Find where the given text appears and provide that cell's center as [x, y] coordinate. 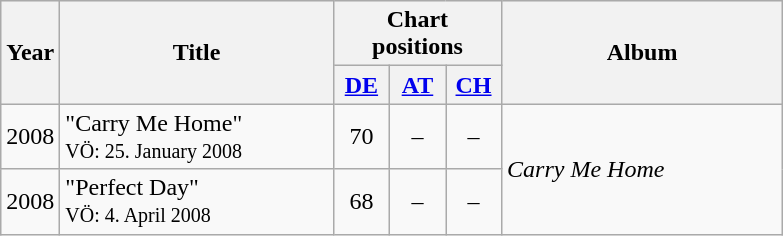
Chart positions [417, 34]
Carry Me Home [642, 169]
AT [417, 85]
70 [361, 136]
"Perfect Day" VÖ: 4. April 2008 [197, 202]
DE [361, 85]
Album [642, 52]
CH [474, 85]
Title [197, 52]
"Carry Me Home" VÖ: 25. January 2008 [197, 136]
68 [361, 202]
Year [30, 52]
